Identify which cell holds the provided text, then report its (X, Y) central coordinate. 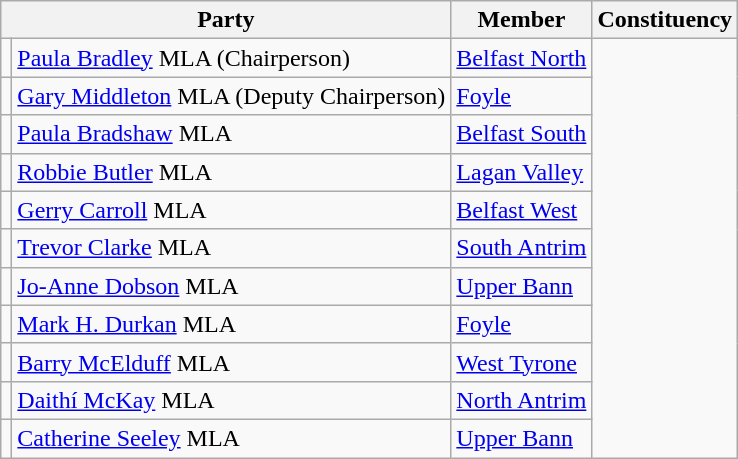
Lagan Valley (522, 172)
Gary Middleton MLA (Deputy Chairperson) (232, 96)
Member (522, 20)
Daithí McKay MLA (232, 400)
Jo-Anne Dobson MLA (232, 286)
West Tyrone (522, 362)
Party (226, 20)
Robbie Butler MLA (232, 172)
Belfast North (522, 58)
Gerry Carroll MLA (232, 210)
Paula Bradshaw MLA (232, 134)
South Antrim (522, 248)
Barry McElduff MLA (232, 362)
Mark H. Durkan MLA (232, 324)
North Antrim (522, 400)
Trevor Clarke MLA (232, 248)
Paula Bradley MLA (Chairperson) (232, 58)
Constituency (665, 20)
Catherine Seeley MLA (232, 438)
Belfast West (522, 210)
Belfast South (522, 134)
